Search for the cell housing the specified text and yield its (x, y) center coordinate. 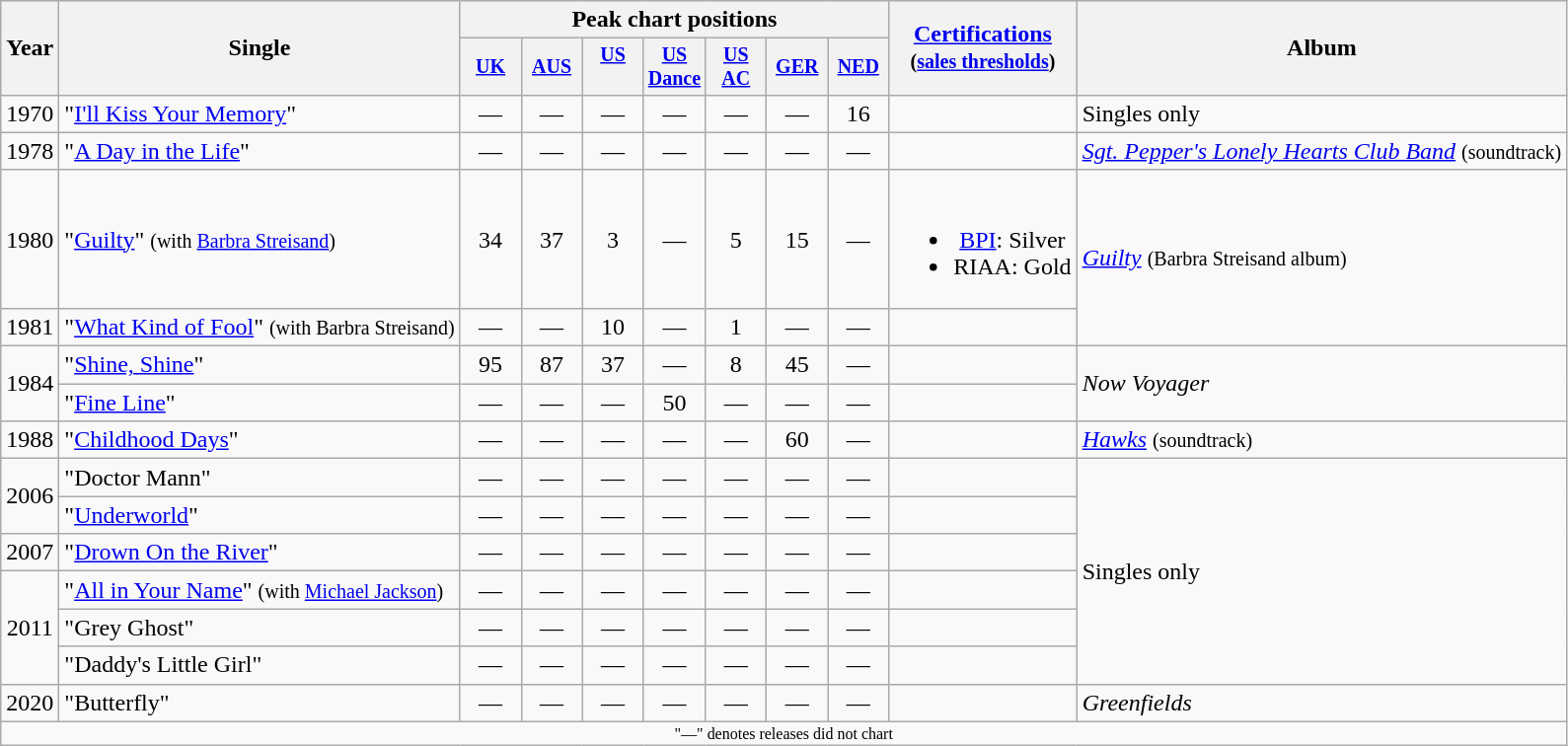
"Drown On the River" (260, 553)
1970 (30, 113)
95 (490, 365)
"Fine Line" (260, 403)
Certifications(sales thresholds) (983, 48)
"A Day in the Life" (260, 151)
1980 (30, 239)
2011 (30, 628)
Single (260, 48)
2020 (30, 703)
"Butterfly" (260, 703)
"Daddy's Little Girl" (260, 665)
3 (613, 239)
15 (797, 239)
1988 (30, 440)
1984 (30, 384)
34 (490, 239)
16 (859, 113)
"What Kind of Fool" (with Barbra Streisand) (260, 327)
"Shine, Shine" (260, 365)
1978 (30, 151)
GER (797, 67)
"Guilty" (with Barbra Streisand) (260, 239)
Album (1322, 48)
60 (797, 440)
"All in Your Name" (with Michael Jackson) (260, 590)
5 (736, 239)
50 (675, 403)
"I'll Kiss Your Memory" (260, 113)
87 (552, 365)
Greenfields (1322, 703)
10 (613, 327)
"—" denotes releases did not chart (784, 733)
"Doctor Mann" (260, 478)
US Dance (675, 67)
2007 (30, 553)
Guilty (Barbra Streisand album) (1322, 258)
"Grey Ghost" (260, 628)
Now Voyager (1322, 384)
Peak chart positions (675, 20)
Hawks (soundtrack) (1322, 440)
Year (30, 48)
"Underworld" (260, 515)
AUS (552, 67)
1981 (30, 327)
US (613, 67)
BPI: SilverRIAA: Gold (983, 239)
45 (797, 365)
NED (859, 67)
Sgt. Pepper's Lonely Hearts Club Band (soundtrack) (1322, 151)
US AC (736, 67)
8 (736, 365)
2006 (30, 496)
UK (490, 67)
"Childhood Days" (260, 440)
1 (736, 327)
